Scan for the cell matching the given text and deliver its [X, Y] coordinate at center. 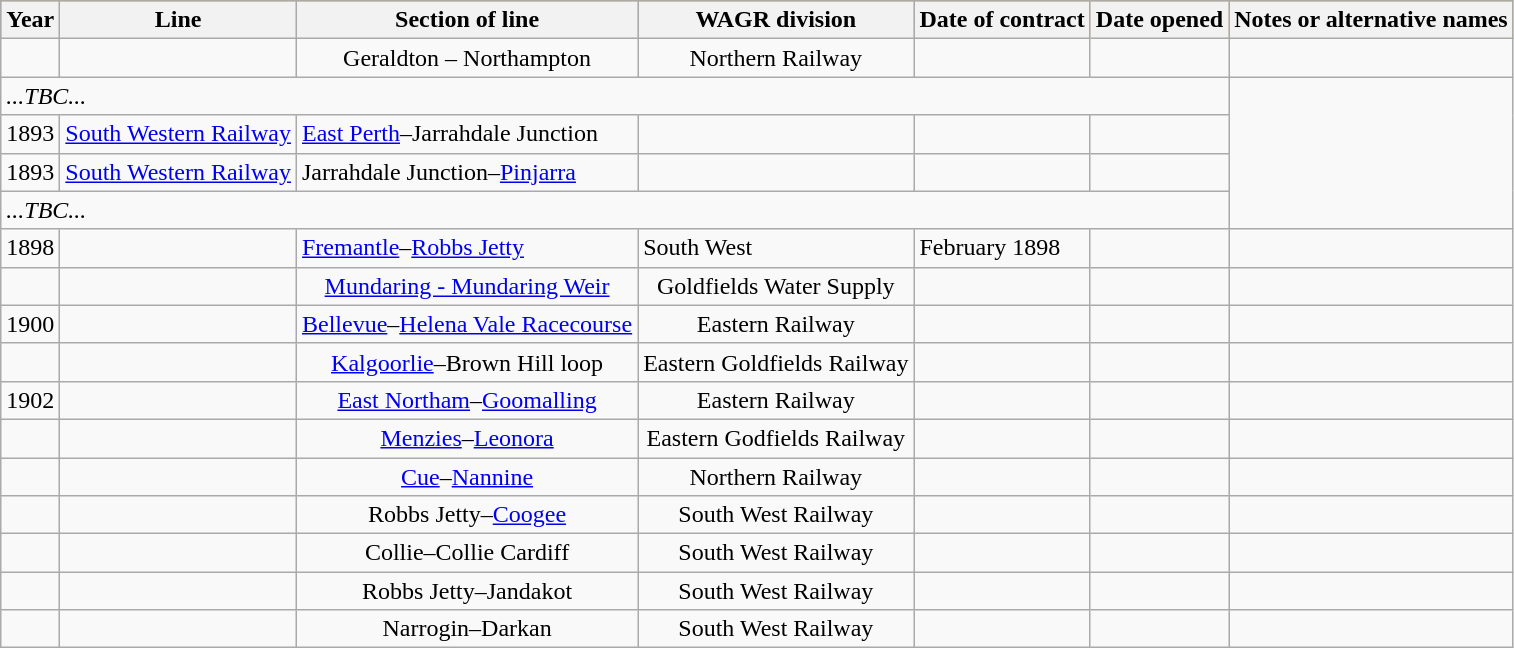
Date opened [1159, 20]
South West [776, 248]
Date of contract [1002, 20]
Robbs Jetty–Jandakot [466, 591]
WAGR division [776, 20]
Menzies–Leonora [466, 438]
1898 [30, 248]
Collie–Collie Cardiff [466, 553]
Line [178, 20]
1902 [30, 400]
Year [30, 20]
Robbs Jetty–Coogee [466, 515]
Jarrahdale Junction–Pinjarra [466, 172]
Eastern Goldfields Railway [776, 362]
1900 [30, 324]
Section of line [466, 20]
Fremantle–Robbs Jetty [466, 248]
Cue–Nannine [466, 477]
Eastern Godfields Railway [776, 438]
East Perth–Jarrahdale Junction [466, 134]
Notes or alternative names [1372, 20]
East Northam–Goomalling [466, 400]
February 1898 [1002, 248]
Goldfields Water Supply [776, 286]
Kalgoorlie–Brown Hill loop [466, 362]
Bellevue–Helena Vale Racecourse [466, 324]
Narrogin–Darkan [466, 629]
Geraldton – Northampton [466, 58]
Mundaring - Mundaring Weir [466, 286]
